Return [X, Y] of the center of cell containing provided text 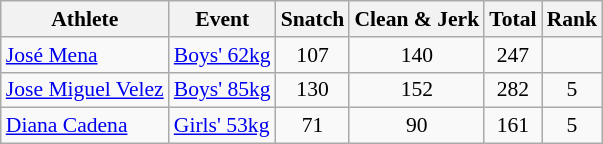
Girls' 53kg [222, 126]
282 [512, 90]
161 [512, 126]
90 [416, 126]
Jose Miguel Velez [85, 90]
Boys' 62kg [222, 55]
Total [512, 19]
Snatch [313, 19]
71 [313, 126]
Boys' 85kg [222, 90]
247 [512, 55]
José Mena [85, 55]
152 [416, 90]
Rank [572, 19]
107 [313, 55]
Diana Cadena [85, 126]
Clean & Jerk [416, 19]
130 [313, 90]
Event [222, 19]
140 [416, 55]
Athlete [85, 19]
